Capture the cell that displays the provided text and extract its [x, y] central coordinate. 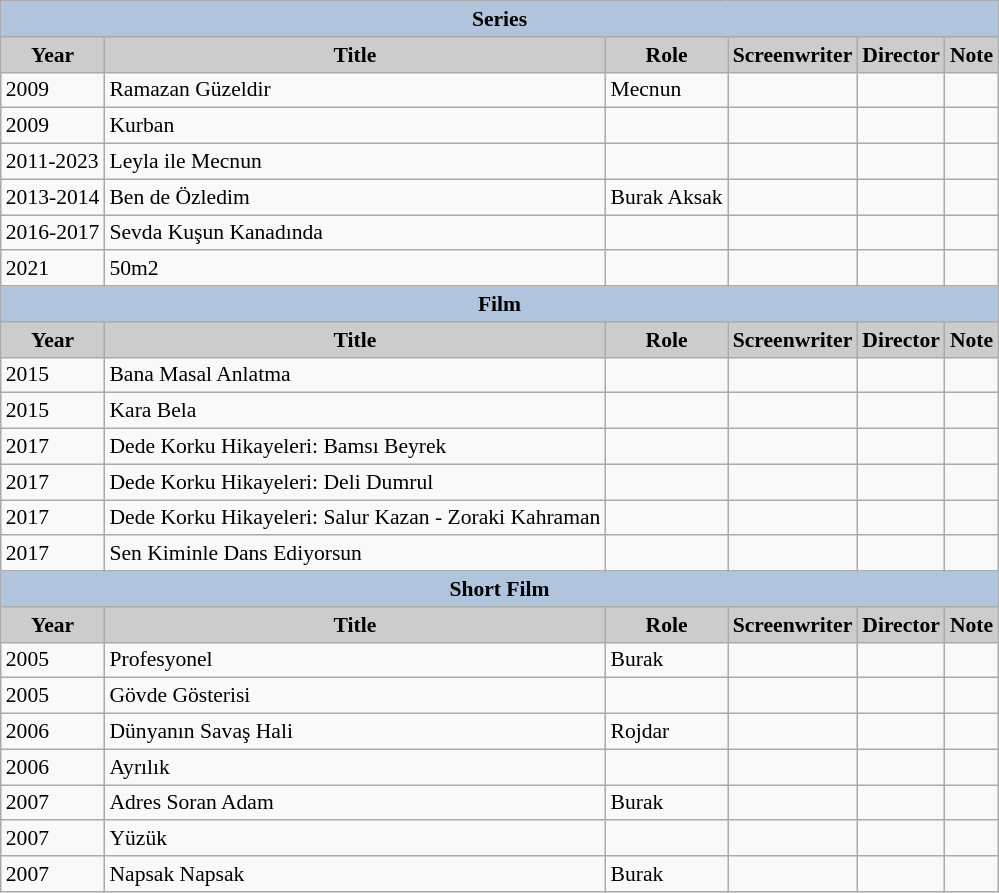
Dede Korku Hikayeleri: Salur Kazan - Zoraki Kahraman [354, 518]
Film [500, 304]
Short Film [500, 589]
Napsak Napsak [354, 874]
2013-2014 [53, 197]
Leyla ile Mecnun [354, 162]
Ben de Özledim [354, 197]
Kara Bela [354, 411]
Bana Masal Anlatma [354, 375]
50m2 [354, 269]
Sevda Kuşun Kanadında [354, 233]
Gövde Gösterisi [354, 696]
Rojdar [666, 732]
2011-2023 [53, 162]
Ramazan Güzeldir [354, 90]
Dünyanın Savaş Hali [354, 732]
Dede Korku Hikayeleri: Deli Dumrul [354, 482]
Yüzük [354, 839]
Ayrılık [354, 767]
Mecnun [666, 90]
2021 [53, 269]
Series [500, 19]
Kurban [354, 126]
Adres Soran Adam [354, 803]
2016-2017 [53, 233]
Profesyonel [354, 660]
Sen Kiminle Dans Ediyorsun [354, 554]
Burak Aksak [666, 197]
Dede Korku Hikayeleri: Bamsı Beyrek [354, 447]
